Return [X, Y] of the center of cell containing provided text 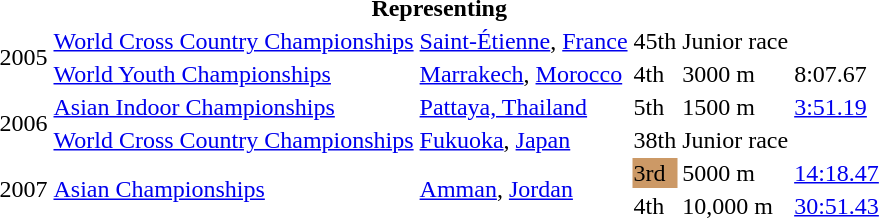
38th [655, 140]
45th [655, 41]
World Youth Championships [234, 74]
5th [655, 107]
Asian Indoor Championships [234, 107]
Pattaya, Thailand [524, 107]
Saint-Étienne, France [524, 41]
Fukuoka, Japan [524, 140]
3rd [655, 173]
3000 m [736, 74]
Marrakech, Morocco [524, 74]
5000 m [736, 173]
4th [655, 74]
1500 m [736, 107]
